Provide the [x, y] coordinate of the cell's center where the given text is located.  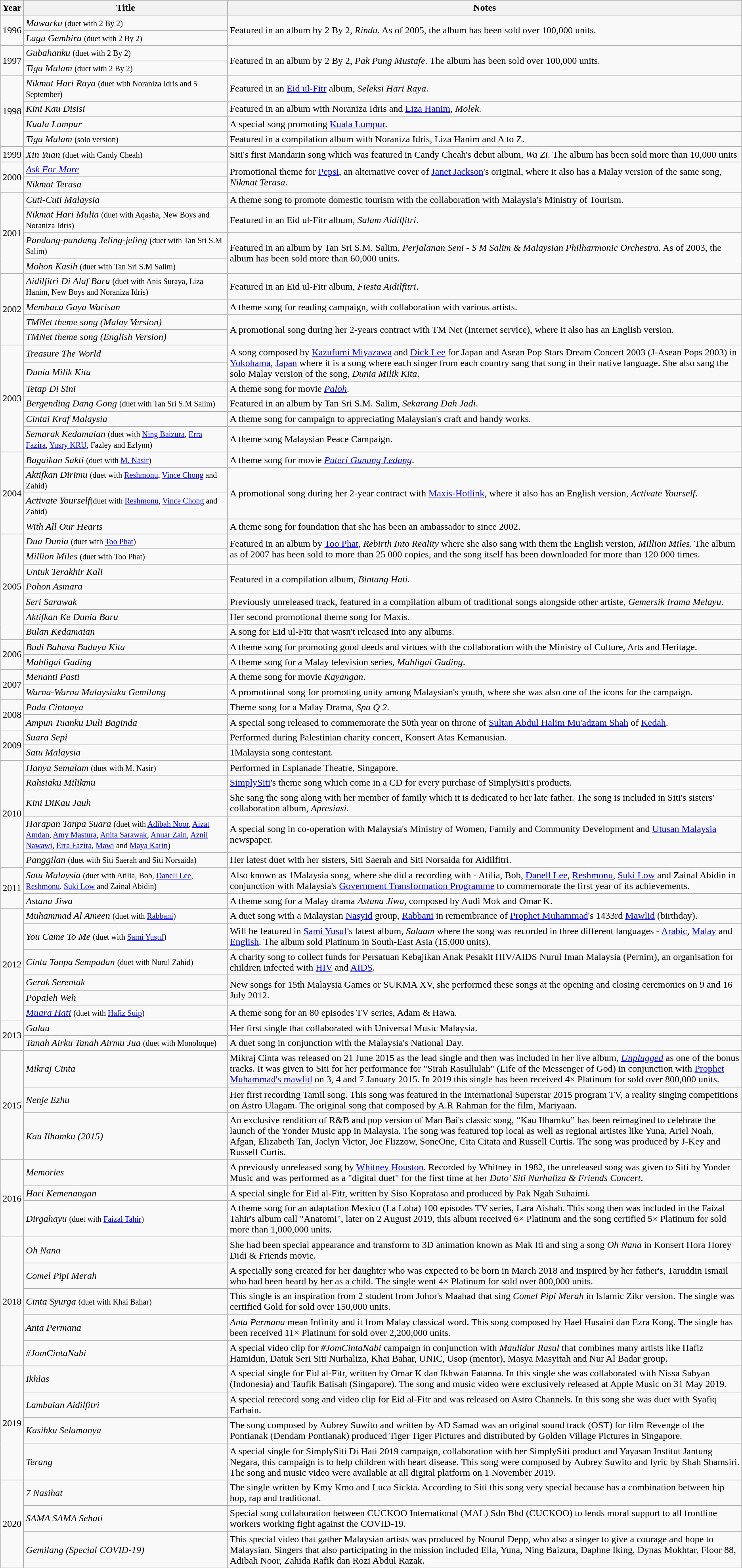
2003 [12, 399]
2010 [12, 814]
Satu Malaysia (duet with Atilia, Bob, Danell Lee, Reshmonu, Suki Low and Zainal Abidin) [126, 880]
Terang [126, 1461]
A duet song with a Malaysian Nasyid group, Rabbani in remembrance of Prophet Muhammad's 1433rd Mawlid (birthday). [484, 916]
Ikhlas [126, 1379]
Gerak Serentak [126, 982]
1997 [12, 61]
Galau [126, 1028]
Pandang-pandang Jeling-jeling (duet with Tan Sri S.M Salim) [126, 246]
2006 [12, 654]
Dirgahayu (duet with Faizal Tahir) [126, 1219]
SimplySiti's theme song which come in a CD for every purchase of SimplySiti's products. [484, 783]
2005 [12, 587]
Siti's first Mandarin song which was featured in Candy Cheah's debut album, Wa Zi. The album has been sold more than 10,000 units [484, 154]
2019 [12, 1423]
Theme song for a Malay Drama, Spa Q 2. [484, 707]
You Came To Me (duet with Sami Yusuf) [126, 937]
A special song in co-operation with Malaysia's Ministry of Women, Family and Community Development and Utusan Malaysia newspaper. [484, 834]
1999 [12, 154]
Kuala Lumpur [126, 124]
A theme song Malaysian Peace Campaign. [484, 439]
A promotional song for promoting unity among Malaysian's youth, where she was also one of the icons for the campaign. [484, 692]
Tanah Airku Tanah Airmu Jua (duet with Monoloque) [126, 1043]
Dua Dunia (duet with Too Phat) [126, 542]
1996 [12, 31]
Performed in Esplanade Theatre, Singapore. [484, 767]
She had been special appearance and transform to 3D animation known as Mak Iti and sing a song Oh Nana in Konsert Hora Horey Didi & Friends movie. [484, 1250]
New songs for 15th Malaysia Games or SUKMA XV, she performed these songs at the opening and closing ceremonies on 9 and 16 July 2012. [484, 990]
Featured in an Eid ul-Fitr album, Seleksi Hari Raya. [484, 89]
Kini Kau Disisi [126, 109]
2001 [12, 233]
Ask For More [126, 169]
Muhammad Al Ameen (duet with Rabbani) [126, 916]
TMNet theme song (Malay Version) [126, 322]
Aktifkan Ke Dunia Baru [126, 617]
Pada Cintanya [126, 707]
Kini DiKau Jauh [126, 803]
A special song promoting Kuala Lumpur. [484, 124]
Kasihku Selamanya [126, 1430]
Mahligai Gading [126, 662]
Astana Jiwa [126, 901]
Menanti Pasti [126, 677]
2008 [12, 715]
A theme song to promote domestic tourism with the collaboration with Malaysia's Ministry of Tourism. [484, 199]
A theme song for campaign to appreciating Malaysian's craft and handy works. [484, 419]
Mikraj Cinta [126, 1068]
Membaca Gaya Warisan [126, 307]
Pohon Asmara [126, 587]
Popaleh Weh [126, 998]
Semarak Kedamaian (duet with Ning Baizura, Erra Fazira, Yusry KRU, Fazley and Ezlynn) [126, 439]
2013 [12, 1035]
A promotional song during her 2-year contract with Maxis-Hotlink, where it also has an English version, Activate Yourself. [484, 493]
2000 [12, 177]
2018 [12, 1302]
Featured in an Eid ul-Fitr album, Salam Aidilfitri. [484, 220]
2009 [12, 745]
Featured in an Eid ul-Fitr album, Fiesta Aidilfitri. [484, 287]
Cintai Kraf Malaysia [126, 419]
Tetap Di Sini [126, 389]
Anta Permana [126, 1327]
A special single for Eid al-Fitr, written by Siso Kopratasa and produced by Pak Ngah Suhaimi. [484, 1193]
7 Nasihat [126, 1493]
A theme song for promoting good deeds and virtues with the collaboration with the Ministry of Culture, Arts and Heritage. [484, 647]
A theme song for reading campaign, with collaboration with various artists. [484, 307]
Comel Pipi Merah [126, 1276]
A promotional song during her 2-years contract with TM Net (Internet service), where it also has an English version. [484, 330]
Nenje Ezhu [126, 1100]
A theme song for movie Puteri Gunung Ledang. [484, 460]
Treasure The World [126, 354]
Bulan Kedamaian [126, 632]
Title [126, 8]
Her first single that collaborated with Universal Music Malaysia. [484, 1028]
Mawarku (duet with 2 By 2) [126, 23]
2004 [12, 493]
Featured in an album by Tan Sri S.M. Salim, Sekarang Dah Jadi. [484, 404]
#JomCintaNabi [126, 1353]
Xin Yuan (duet with Candy Cheah) [126, 154]
Bergending Dang Gong (duet with Tan Sri S.M Salim) [126, 404]
2016 [12, 1199]
Harapan Tanpa Suara (duet with Adibah Noor, Aizat Amdan, Amy Mastura, Anita Sarawak, Anuar Zain, Aznil Nawawi, Erra Fazira, Mawi and Maya Karin) [126, 834]
Activate Yourself(duet with Reshmonu, Vince Chong and Zahid) [126, 505]
Cinta Syurga (duet with Khai Bahar) [126, 1302]
Mohon Kasih (duet with Tan Sri S.M Salim) [126, 266]
Lagu Gembira (duet with 2 By 2) [126, 38]
2002 [12, 309]
Featured in an album by 2 By 2, Rindu. As of 2005, the album has been sold over 100,000 units. [484, 31]
2012 [12, 964]
A song for Eid ul-Fitr that wasn't released into any albums. [484, 632]
Rahsiaku Milikmu [126, 783]
A theme song for foundation that she has been an ambassador to since 2002. [484, 526]
Cuti-Cuti Malaysia [126, 199]
A theme song for movie Paloh. [484, 389]
Satu Malaysia [126, 752]
1998 [12, 111]
Gemilang (Special COVID-19) [126, 1550]
A theme song for an 80 episodes TV series, Adam & Hawa. [484, 1013]
Untuk Terakhir Kali [126, 572]
Warna-Warna Malaysiaku Gemilang [126, 692]
Hanya Semalam (duet with M. Nasir) [126, 767]
Featured in an album with Noraniza Idris and Liza Hanim, Molek. [484, 109]
A theme song for a Malay television series, Mahligai Gading. [484, 662]
A special song released to commemorate the 50th year on throne of Sultan Abdul Halim Mu'adzam Shah of Kedah. [484, 722]
Aidilfitri Di Alaf Baru (duet with Anis Suraya, Liza Hanim, New Boys and Noraniza Idris) [126, 287]
Ampun Tuanku Duli Baginda [126, 722]
Featured in a compilation album, Bintang Hati. [484, 579]
TMNet theme song (English Version) [126, 337]
Notes [484, 8]
Panggilan (duet with Siti Saerah and Siti Norsaida) [126, 860]
2015 [12, 1105]
Million Miles (duet with Too Phat) [126, 557]
Muara Hati (duet with Hafiz Suip) [126, 1013]
With All Our Hearts [126, 526]
A theme song for movie Kayangan. [484, 677]
Dunia Milik Kita [126, 372]
Tiga Malam (duet with 2 By 2) [126, 68]
Nikmat Terasa [126, 184]
Promotional theme for Pepsi, an alternative cover of Janet Jackson's original, where it also has a Malay version of the same song, Nikmat Terasa. [484, 177]
Suara Sepi [126, 737]
Bagaikan Sakti (duet with M. Nasir) [126, 460]
Hari Kemenangan [126, 1193]
A duet song in conjunction with the Malaysia's National Day. [484, 1043]
Memories [126, 1173]
Her latest duet with her sisters, Siti Saerah and Siti Norsaida for Aidilfitri. [484, 860]
Featured in a compilation album with Noraniza Idris, Liza Hanim and A to Z. [484, 139]
A special rerecord song and video clip for Eid al-Fitr and was released on Astro Channels. In this song she was duet with Syafiq Farhain. [484, 1405]
Gubahanku (duet with 2 By 2) [126, 53]
Previously unreleased track, featured in a compilation album of traditional songs alongside other artiste, Gemersik Irama Melayu. [484, 602]
Lambaian Aidilfitri [126, 1405]
SAMA SAMA Sehati [126, 1518]
2020 [12, 1524]
Year [12, 8]
Kau Ilhamku (2015) [126, 1136]
Aktifkan Dirimu (duet with Reshmonu, Vince Chong and Zahid) [126, 480]
Seri Sarawak [126, 602]
Nikmat Hari Mulia (duet with Aqasha, New Boys and Noraniza Idris) [126, 220]
Oh Nana [126, 1250]
Nikmat Hari Raya (duet with Noraniza Idris and 5 September) [126, 89]
Featured in an album by 2 By 2, Pak Pung Mustafe. The album has been sold over 100,000 units. [484, 61]
A theme song for a Malay drama Astana Jiwa, composed by Audi Mok and Omar K. [484, 901]
Her second promotional theme song for Maxis. [484, 617]
Cinta Tanpa Sempadan (duet with Nurul Zahid) [126, 962]
Performed during Palestinian charity concert, Konsert Atas Kemanusian. [484, 737]
2011 [12, 888]
2007 [12, 685]
Tiga Malam (solo version) [126, 139]
1Malaysia song contestant. [484, 752]
Budi Bahasa Budaya Kita [126, 647]
